Return [x, y] of the center of cell containing provided text 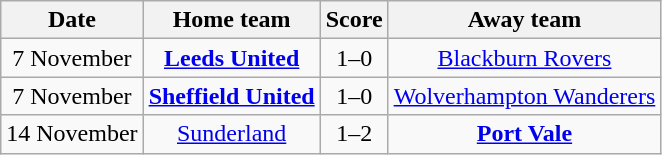
Port Vale [524, 134]
Away team [524, 20]
14 November [72, 134]
Home team [232, 20]
Wolverhampton Wanderers [524, 96]
Leeds United [232, 58]
Blackburn Rovers [524, 58]
Date [72, 20]
Sheffield United [232, 96]
Sunderland [232, 134]
1–2 [354, 134]
Score [354, 20]
